Capture the cell that displays the provided text and extract its (X, Y) central coordinate. 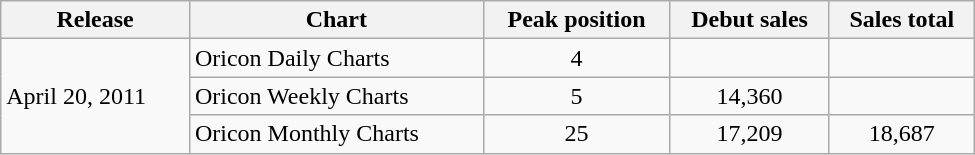
Sales total (902, 20)
4 (576, 58)
April 20, 2011 (96, 96)
Oricon Daily Charts (336, 58)
17,209 (750, 134)
Oricon Monthly Charts (336, 134)
18,687 (902, 134)
Chart (336, 20)
Debut sales (750, 20)
14,360 (750, 96)
Peak position (576, 20)
25 (576, 134)
5 (576, 96)
Release (96, 20)
Oricon Weekly Charts (336, 96)
